Detect which cell encompasses the target text, then output its [x, y] center coordinate. 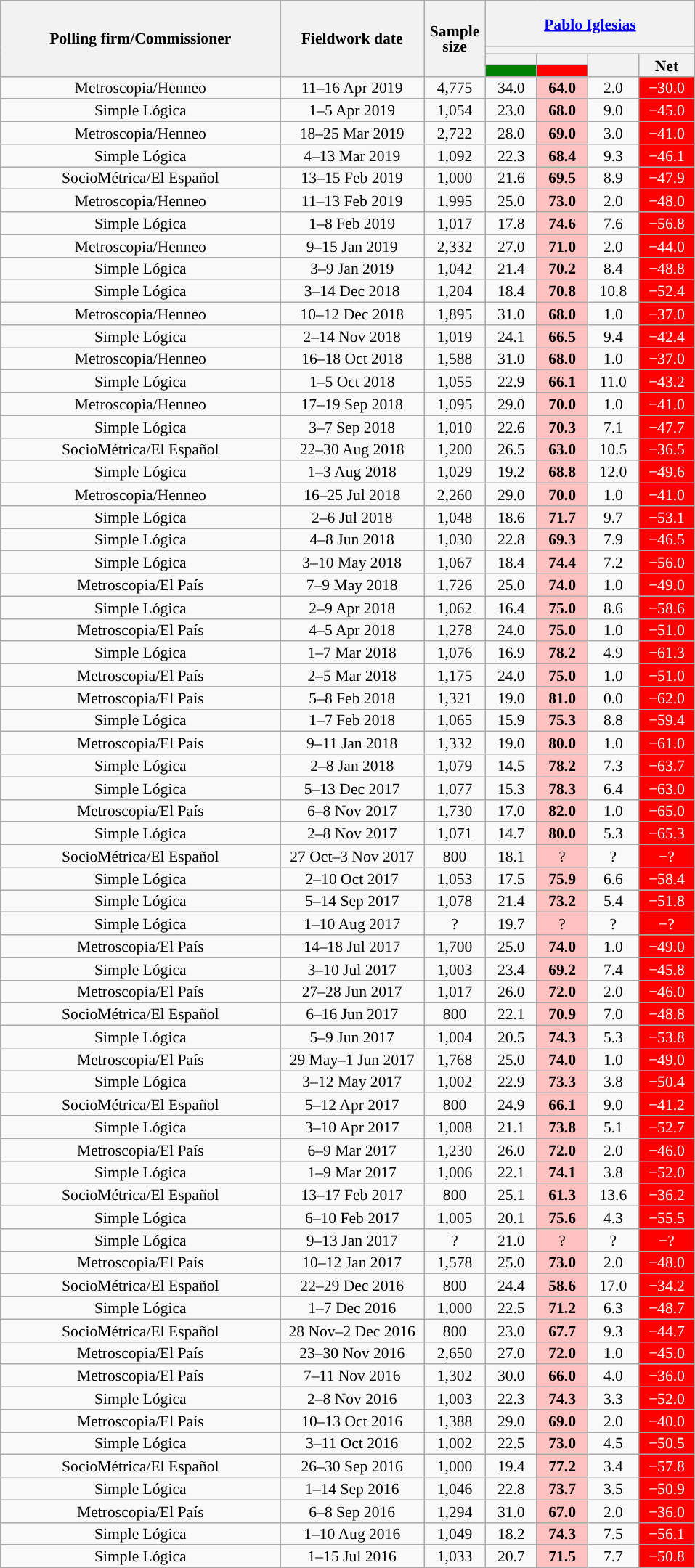
3.3 [613, 1398]
1,054 [455, 110]
7.5 [613, 1533]
19.7 [511, 923]
7.0 [613, 1015]
24.1 [511, 337]
24.4 [511, 1285]
69.5 [562, 179]
16.9 [511, 653]
−57.8 [667, 1466]
1–9 Mar 2017 [352, 1172]
23.4 [511, 968]
6–9 Mar 2017 [352, 1150]
1–5 Oct 2018 [352, 382]
1,730 [455, 810]
10.5 [613, 449]
−63.0 [667, 788]
73.3 [562, 1082]
−43.2 [667, 382]
2–8 Nov 2016 [352, 1398]
5.1 [613, 1127]
28.0 [511, 134]
1,768 [455, 1060]
4.9 [613, 653]
7.3 [613, 765]
67.7 [562, 1330]
7.9 [613, 540]
4.5 [613, 1443]
1,578 [455, 1263]
7.7 [613, 1556]
5.4 [613, 902]
63.0 [562, 449]
11.0 [613, 382]
1,302 [455, 1376]
68.8 [562, 472]
−41.2 [667, 1105]
−56.8 [667, 224]
18.2 [511, 1533]
1,700 [455, 947]
9–15 Jan 2019 [352, 245]
1,726 [455, 585]
1,294 [455, 1511]
1,079 [455, 765]
1,042 [455, 269]
78.3 [562, 788]
−49.6 [667, 472]
64.0 [562, 87]
1,095 [455, 404]
0.0 [613, 698]
73.7 [562, 1488]
66.5 [562, 337]
1,078 [455, 902]
−61.0 [667, 743]
3–10 Jul 2017 [352, 968]
2,722 [455, 134]
9–11 Jan 2018 [352, 743]
5–14 Sep 2017 [352, 902]
−52.4 [667, 292]
1,895 [455, 314]
17.5 [511, 878]
6.6 [613, 878]
1,005 [455, 1218]
75.9 [562, 878]
5–13 Dec 2017 [352, 788]
82.0 [562, 810]
Fieldwork date [352, 38]
3–7 Sep 2018 [352, 427]
−65.0 [667, 810]
73.2 [562, 902]
9.4 [613, 337]
6–8 Sep 2016 [352, 1511]
5–9 Jun 2017 [352, 1037]
22–29 Dec 2016 [352, 1285]
69.2 [562, 968]
7.2 [613, 562]
70.8 [562, 292]
−46.1 [667, 155]
3.4 [613, 1466]
−50.4 [667, 1082]
1,008 [455, 1127]
29 May–1 Jun 2017 [352, 1060]
73.8 [562, 1127]
3–14 Dec 2018 [352, 292]
−42.4 [667, 337]
11–13 Feb 2019 [352, 200]
10–12 Dec 2018 [352, 314]
1,995 [455, 200]
26.5 [511, 449]
23–30 Nov 2016 [352, 1353]
1,588 [455, 359]
1,006 [455, 1172]
4.3 [613, 1218]
1,332 [455, 743]
7.1 [613, 427]
Polling firm/Commissioner [141, 38]
4.0 [613, 1376]
9–13 Jan 2017 [352, 1240]
−44.7 [667, 1330]
2,332 [455, 245]
1,062 [455, 607]
4–13 Mar 2019 [352, 155]
4–8 Jun 2018 [352, 540]
1,055 [455, 382]
13–15 Feb 2019 [352, 179]
7.4 [613, 968]
12.0 [613, 472]
1,076 [455, 653]
75.6 [562, 1218]
17–19 Sep 2018 [352, 404]
1,321 [455, 698]
3–9 Jan 2019 [352, 269]
−45.8 [667, 968]
58.6 [562, 1285]
25.1 [511, 1195]
21.0 [511, 1240]
1,067 [455, 562]
20.1 [511, 1218]
2–5 Mar 2018 [352, 675]
1–7 Feb 2018 [352, 720]
−51.8 [667, 902]
7–11 Nov 2016 [352, 1376]
−36.5 [667, 449]
13.6 [613, 1195]
6–10 Feb 2017 [352, 1218]
3–10 May 2018 [352, 562]
71.0 [562, 245]
69.3 [562, 540]
1,049 [455, 1533]
18.1 [511, 857]
10–12 Jan 2017 [352, 1263]
3.0 [613, 134]
−52.7 [667, 1127]
6.4 [613, 788]
16.4 [511, 607]
−53.1 [667, 517]
−47.9 [667, 179]
10–13 Oct 2016 [352, 1421]
−36.2 [667, 1195]
1–10 Aug 2016 [352, 1533]
71.7 [562, 517]
34.0 [511, 87]
6–16 Jun 2017 [352, 1015]
1,278 [455, 630]
70.3 [562, 427]
4,775 [455, 87]
3–10 Apr 2017 [352, 1127]
−59.4 [667, 720]
14–18 Jul 2017 [352, 947]
1,046 [455, 1488]
1,175 [455, 675]
1–7 Mar 2018 [352, 653]
30.0 [511, 1376]
7.6 [613, 224]
24.9 [511, 1105]
8.6 [613, 607]
4–5 Apr 2018 [352, 630]
3.5 [613, 1488]
1–10 Aug 2017 [352, 923]
17.8 [511, 224]
18.6 [511, 517]
1–7 Dec 2016 [352, 1308]
−58.4 [667, 878]
27 Oct–3 Nov 2017 [352, 857]
5–8 Feb 2018 [352, 698]
1,204 [455, 292]
−56.0 [667, 562]
10.8 [613, 292]
8.8 [613, 720]
−34.2 [667, 1285]
70.9 [562, 1015]
1,033 [455, 1556]
21.6 [511, 179]
26–30 Sep 2016 [352, 1466]
8.4 [613, 269]
5–12 Apr 2017 [352, 1105]
1,077 [455, 788]
1–8 Feb 2019 [352, 224]
−63.7 [667, 765]
−62.0 [667, 698]
3–12 May 2017 [352, 1082]
16–18 Oct 2018 [352, 359]
−56.1 [667, 1533]
2–10 Oct 2017 [352, 878]
19.2 [511, 472]
Sample size [455, 38]
74.1 [562, 1172]
70.2 [562, 269]
1,048 [455, 517]
1,010 [455, 427]
1–3 Aug 2018 [352, 472]
3–11 Oct 2016 [352, 1443]
66.0 [562, 1376]
−46.5 [667, 540]
61.3 [562, 1195]
2–8 Nov 2017 [352, 833]
2–14 Nov 2018 [352, 337]
1,230 [455, 1150]
19.4 [511, 1466]
14.5 [511, 765]
−44.0 [667, 245]
8.9 [613, 179]
Net [667, 65]
67.0 [562, 1511]
−30.0 [667, 87]
1–5 Apr 2019 [352, 110]
Pablo Iglesias [590, 23]
9.7 [613, 517]
1,004 [455, 1037]
−55.5 [667, 1218]
18–25 Mar 2019 [352, 134]
71.5 [562, 1556]
1,019 [455, 337]
−47.7 [667, 427]
2–9 Apr 2018 [352, 607]
74.6 [562, 224]
−50.8 [667, 1556]
75.3 [562, 720]
20.5 [511, 1037]
81.0 [562, 698]
2–8 Jan 2018 [352, 765]
2–6 Jul 2018 [352, 517]
−58.6 [667, 607]
15.9 [511, 720]
28 Nov–2 Dec 2016 [352, 1330]
22.6 [511, 427]
6.3 [613, 1308]
−53.8 [667, 1037]
−50.9 [667, 1488]
7–9 May 2018 [352, 585]
−61.3 [667, 653]
74.4 [562, 562]
−48.7 [667, 1308]
1,029 [455, 472]
11–16 Apr 2019 [352, 87]
1,065 [455, 720]
14.7 [511, 833]
2,650 [455, 1353]
22–30 Aug 2018 [352, 449]
20.7 [511, 1556]
16–25 Jul 2018 [352, 495]
−40.0 [667, 1421]
27–28 Jun 2017 [352, 992]
1,053 [455, 878]
2,260 [455, 495]
−50.5 [667, 1443]
1,200 [455, 449]
1–14 Sep 2016 [352, 1488]
15.3 [511, 788]
1,071 [455, 833]
13–17 Feb 2017 [352, 1195]
1,092 [455, 155]
1,030 [455, 540]
1–15 Jul 2016 [352, 1556]
1,388 [455, 1421]
−65.3 [667, 833]
71.2 [562, 1308]
6–8 Nov 2017 [352, 810]
68.4 [562, 155]
21.1 [511, 1127]
77.2 [562, 1466]
